Return the (X, Y) coordinate for the center point of the cell that contains the specified text.  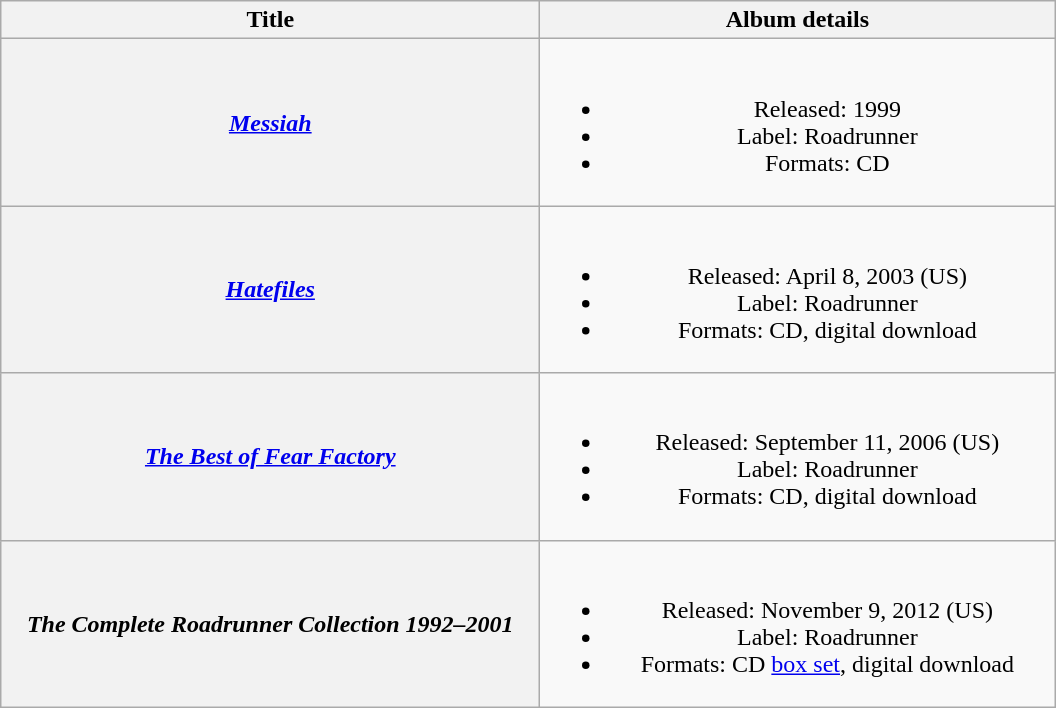
Hatefiles (270, 290)
The Complete Roadrunner Collection 1992–2001 (270, 624)
Album details (798, 20)
Released: April 8, 2003 (US)Label: RoadrunnerFormats: CD, digital download (798, 290)
Released: September 11, 2006 (US)Label: RoadrunnerFormats: CD, digital download (798, 456)
Released: November 9, 2012 (US)Label: RoadrunnerFormats: CD box set, digital download (798, 624)
Released: 1999Label: RoadrunnerFormats: CD (798, 122)
Messiah (270, 122)
The Best of Fear Factory (270, 456)
Title (270, 20)
